Find where the given text appears and provide that cell's center as [x, y] coordinate. 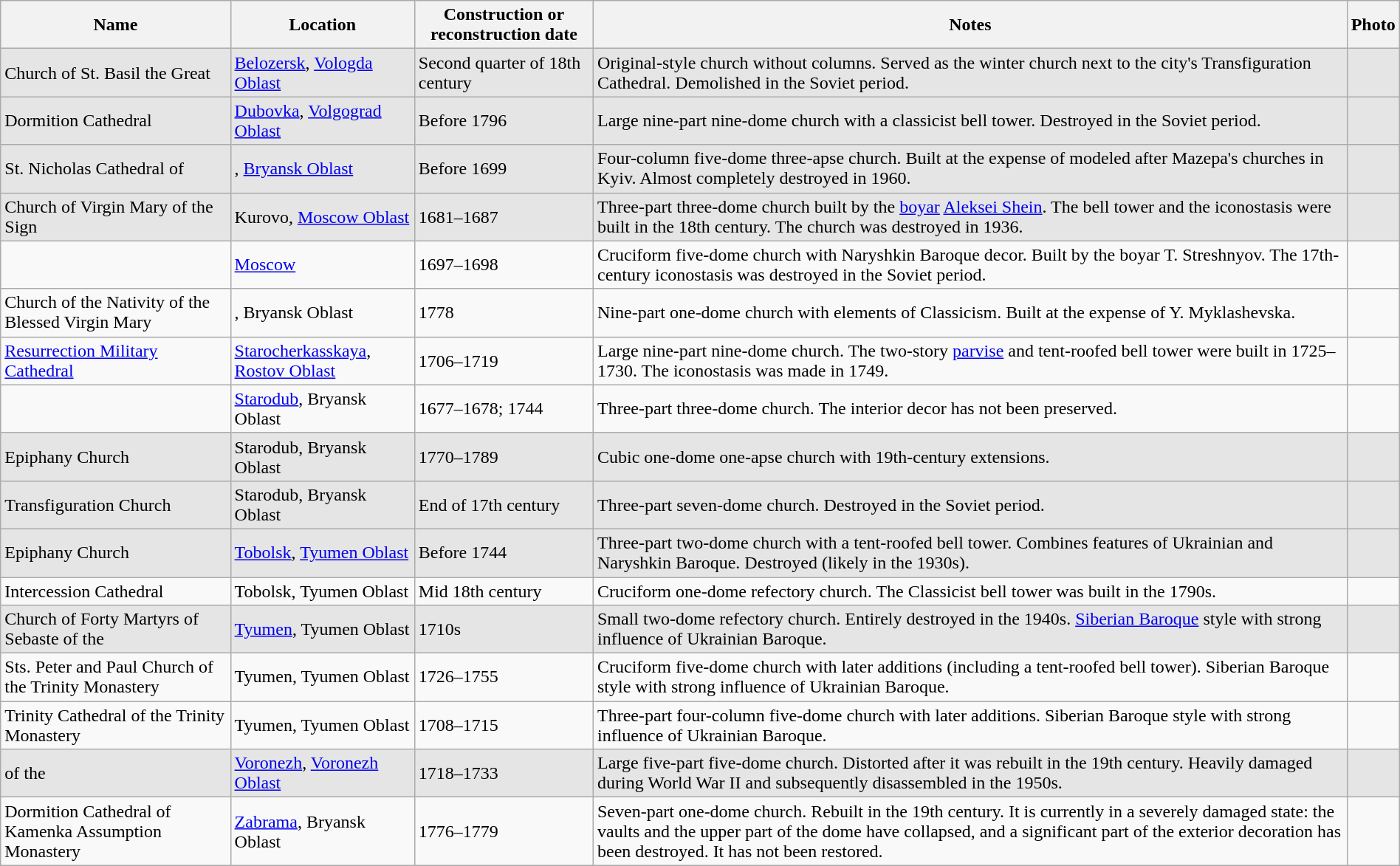
Three-part seven-dome church. Destroyed in the Soviet period. [970, 505]
Small two-dome refectory church. Entirely destroyed in the 1940s. Siberian Baroque style with strong influence of Ukrainian Baroque. [970, 629]
Three-part two-dome church with a tent-roofed bell tower. Combines features of Ukrainian and Naryshkin Baroque. Destroyed (likely in the 1930s). [970, 552]
Sts. Peter and Paul Church of the Trinity Monastery [115, 678]
Cubic one-dome one-apse church with 19th-century extensions. [970, 456]
Church of St. Basil the Great [115, 72]
Church of Virgin Mary of the Sign [115, 217]
Moscow [322, 264]
Three-part four-column five-dome church with later additions. Siberian Baroque style with strong influence of Ukrainian Baroque. [970, 725]
Cruciform one-dome refectory church. The Classicist bell tower was built in the 1790s. [970, 591]
1710s [504, 629]
Intercession Cathedral [115, 591]
1778 [504, 313]
Photo [1373, 25]
Starocherkasskaya, Rostov Oblast [322, 360]
End of 17th century [504, 505]
Zabrama, Bryansk Oblast [322, 831]
1706–1719 [504, 360]
1677–1678; 1744 [504, 409]
Nine-part one-dome church with elements of Classicism. Built at the expense of Y. Myklashevska. [970, 313]
Before 1744 [504, 552]
Three-part three-dome church. The interior decor has not been preserved. [970, 409]
Before 1796 [504, 121]
Trinity Cathedral of the Trinity Monastery [115, 725]
Kurovo, Moscow Oblast [322, 217]
Belozersk, Vologda Oblast [322, 72]
St. Nicholas Cathedral of [115, 168]
1708–1715 [504, 725]
Notes [970, 25]
Dormition Cathedral of Kamenka Assumption Monastery [115, 831]
Location [322, 25]
1718–1733 [504, 774]
Construction or reconstruction date [504, 25]
Dubovka, Volgograd Oblast [322, 121]
Name [115, 25]
1726–1755 [504, 678]
Four-column five-dome three-apse church. Built at the expense of modeled after Mazepa's churches in Kyiv. Almost completely destroyed in 1960. [970, 168]
Original-style church without columns. Served as the winter church next to the city's Transfiguration Cathedral. Demolished in the Soviet period. [970, 72]
Transfiguration Church [115, 505]
Before 1699 [504, 168]
Mid 18th century [504, 591]
1776–1779 [504, 831]
Voronezh, Voronezh Oblast [322, 774]
Large nine-part nine-dome church. The two-story parvise and tent-roofed bell tower were built in 1725–1730. The iconostasis was made in 1749. [970, 360]
1697–1698 [504, 264]
of the [115, 774]
Second quarter of 18th century [504, 72]
1770–1789 [504, 456]
Resurrection Military Cathedral [115, 360]
Church of the Nativity of the Blessed Virgin Mary [115, 313]
Dormition Cathedral [115, 121]
1681–1687 [504, 217]
Church of Forty Martyrs of Sebaste of the [115, 629]
Large nine-part nine-dome church with a classicist bell tower. Destroyed in the Soviet period. [970, 121]
